Pinpoint the cell where the given text exists, returning its (X, Y) midpoint coordinate. 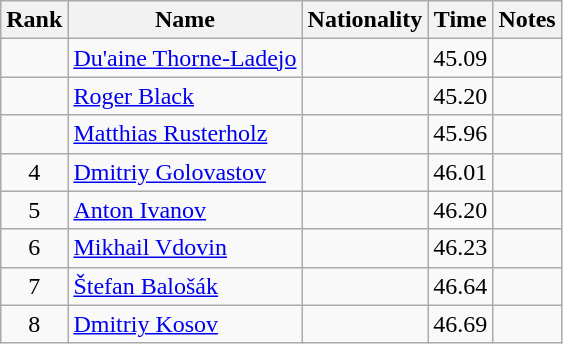
5 (34, 210)
Time (460, 20)
Name (185, 20)
45.96 (460, 134)
46.69 (460, 324)
Štefan Balošák (185, 286)
Dmitriy Golovastov (185, 172)
Matthias Rusterholz (185, 134)
45.09 (460, 58)
46.23 (460, 248)
46.20 (460, 210)
Notes (527, 20)
Rank (34, 20)
46.01 (460, 172)
Du'aine Thorne-Ladejo (185, 58)
6 (34, 248)
Dmitriy Kosov (185, 324)
Roger Black (185, 96)
Nationality (365, 20)
Anton Ivanov (185, 210)
45.20 (460, 96)
7 (34, 286)
8 (34, 324)
46.64 (460, 286)
4 (34, 172)
Mikhail Vdovin (185, 248)
